Capture the cell that displays the provided text and extract its [x, y] central coordinate. 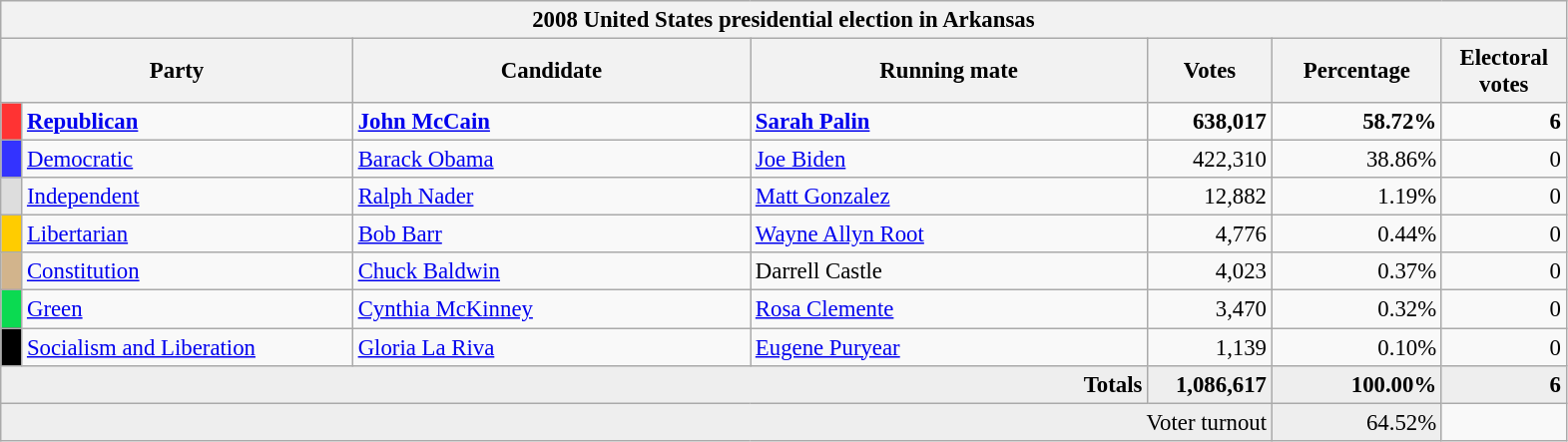
Votes [1210, 72]
Socialism and Liberation [188, 347]
64.52% [1356, 422]
Running mate [949, 72]
12,882 [1210, 197]
Electoral votes [1503, 72]
Sarah Palin [949, 122]
Percentage [1356, 72]
58.72% [1356, 122]
4,023 [1210, 272]
Barack Obama [551, 160]
Eugene Puryear [949, 347]
Constitution [188, 272]
0.32% [1356, 309]
422,310 [1210, 160]
Cynthia McKinney [551, 309]
Candidate [551, 72]
Chuck Baldwin [551, 272]
Ralph Nader [551, 197]
0.37% [1356, 272]
Matt Gonzalez [949, 197]
Independent [188, 197]
Bob Barr [551, 234]
Party [178, 72]
Gloria La Riva [551, 347]
Rosa Clemente [949, 309]
4,776 [1210, 234]
Libertarian [188, 234]
638,017 [1210, 122]
Green [188, 309]
1.19% [1356, 197]
Republican [188, 122]
0.44% [1356, 234]
38.86% [1356, 160]
John McCain [551, 122]
0.10% [1356, 347]
Wayne Allyn Root [949, 234]
Voter turnout [637, 422]
Democratic [188, 160]
Joe Biden [949, 160]
1,086,617 [1210, 384]
3,470 [1210, 309]
1,139 [1210, 347]
2008 United States presidential election in Arkansas [784, 20]
100.00% [1356, 384]
Darrell Castle [949, 272]
Totals [575, 384]
